Provide the [x, y] coordinate of the cell's center where the given text is located.  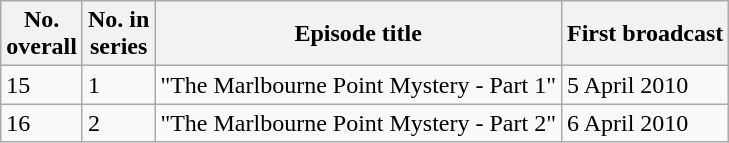
16 [42, 123]
No. inseries [118, 34]
Episode title [358, 34]
6 April 2010 [644, 123]
"The Marlbourne Point Mystery - Part 1" [358, 85]
1 [118, 85]
No.overall [42, 34]
2 [118, 123]
First broadcast [644, 34]
"The Marlbourne Point Mystery - Part 2" [358, 123]
5 April 2010 [644, 85]
15 [42, 85]
